Extract the (X, Y) coordinate from the center of the cell holding the provided text.  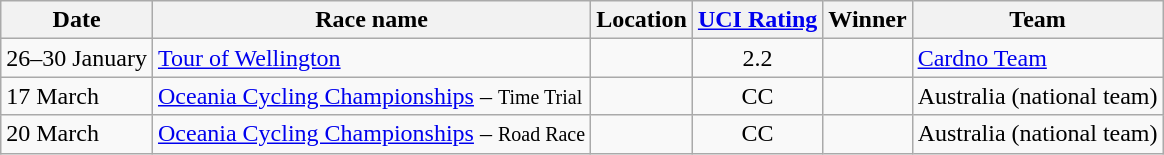
26–30 January (77, 58)
Tour of Wellington (371, 58)
20 March (77, 134)
Team (1038, 20)
17 March (77, 96)
2.2 (757, 58)
Cardno Team (1038, 58)
Race name (371, 20)
Oceania Cycling Championships – Time Trial (371, 96)
Location (642, 20)
Oceania Cycling Championships – Road Race (371, 134)
Date (77, 20)
Winner (868, 20)
UCI Rating (757, 20)
